Determine the [x, y] coordinate at the center of the cell enclosing the given text.  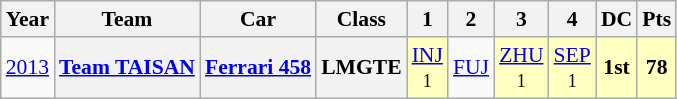
3 [521, 19]
1st [616, 68]
Team [127, 19]
2013 [28, 68]
78 [656, 68]
Pts [656, 19]
Team TAISAN [127, 68]
Car [258, 19]
DC [616, 19]
Ferrari 458 [258, 68]
FUJ [471, 68]
Class [361, 19]
Year [28, 19]
2 [471, 19]
ZHU1 [521, 68]
INJ1 [428, 68]
LMGTE [361, 68]
SEP1 [572, 68]
4 [572, 19]
1 [428, 19]
